Scan for the cell matching the given text and deliver its [X, Y] coordinate at center. 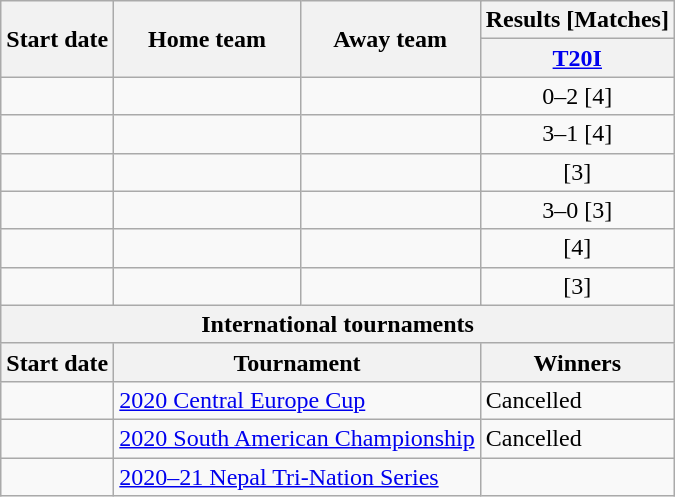
T20I [577, 58]
3–1 [4] [577, 134]
[4] [577, 248]
2020–21 Nepal Tri-Nation Series [297, 477]
Home team [207, 39]
Tournament [297, 362]
International tournaments [338, 324]
3–0 [3] [577, 210]
Away team [390, 39]
Winners [577, 362]
2020 South American Championship [297, 438]
2020 Central Europe Cup [297, 400]
Results [Matches] [577, 20]
0–2 [4] [577, 96]
